For the text-containing cell, return its midpoint in (x, y) coordinate format. 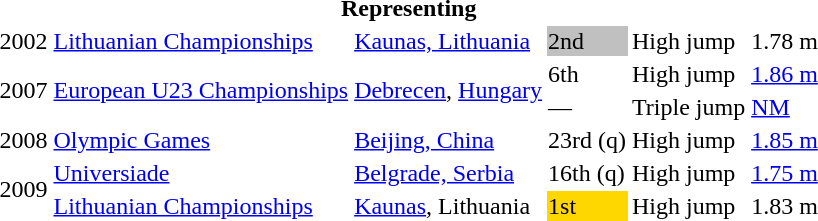
6th (588, 74)
Belgrade, Serbia (448, 173)
Debrecen, Hungary (448, 90)
European U23 Championships (201, 90)
1st (588, 206)
Triple jump (689, 107)
Beijing, China (448, 140)
— (588, 107)
2nd (588, 41)
16th (q) (588, 173)
Universiade (201, 173)
23rd (q) (588, 140)
Olympic Games (201, 140)
